Output the (X, Y) coordinate of the center of the cell containing the given text.  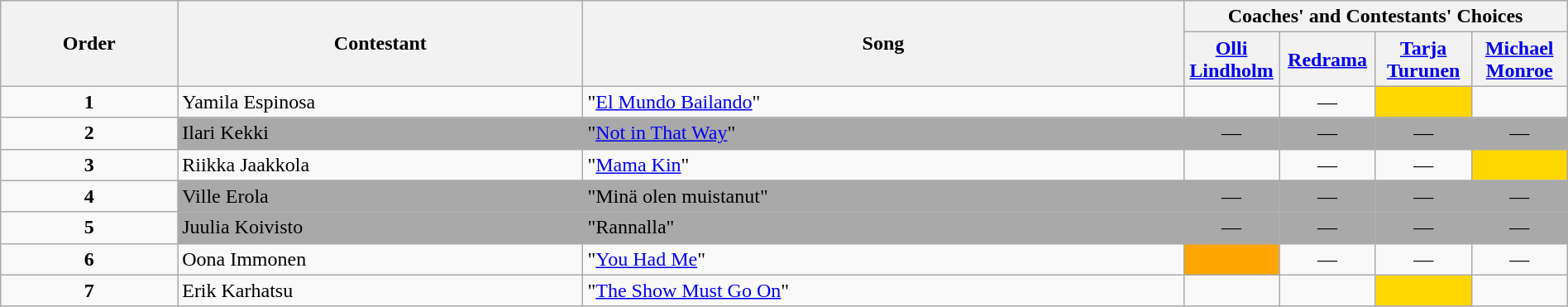
"El Mundo Bailando" (883, 102)
4 (89, 196)
Tarja Turunen (1423, 60)
7 (89, 290)
Michael Monroe (1519, 60)
2 (89, 133)
Coaches' and Contestants' Choices (1375, 17)
"You Had Me" (883, 259)
Ilari Kekki (380, 133)
Juulia Koivisto (380, 228)
Ville Erola (380, 196)
"Not in That Way" (883, 133)
Contestant (380, 43)
Order (89, 43)
Oona Immonen (380, 259)
1 (89, 102)
5 (89, 228)
Olli Lindholm (1231, 60)
Riikka Jaakkola (380, 165)
3 (89, 165)
"Mama Kin" (883, 165)
Yamila Espinosa (380, 102)
"The Show Must Go On" (883, 290)
6 (89, 259)
"Rannalla" (883, 228)
"Minä olen muistanut" (883, 196)
Redrama (1327, 60)
Song (883, 43)
Erik Karhatsu (380, 290)
